Provide the (x, y) coordinate of the cell's center where the given text is located.  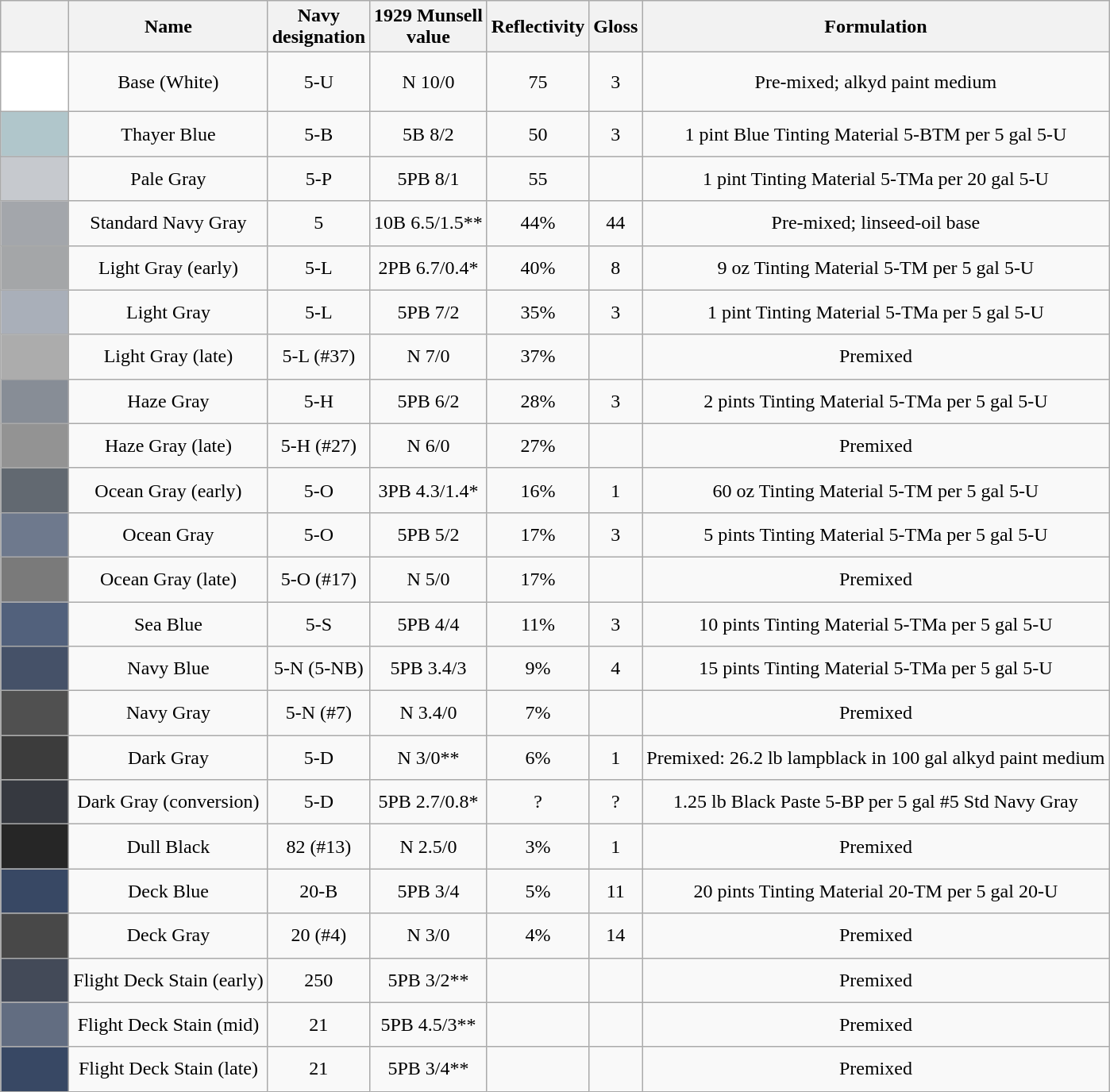
82 (#13) (318, 847)
44 (616, 223)
37% (538, 357)
Dark Gray (conversion) (168, 802)
2 pints Tinting Material 5-TMa per 5 gal 5-U (876, 401)
Flight Deck Stain (mid) (168, 1024)
5PB 2.7/0.8* (429, 802)
Navy Blue (168, 669)
5-S (318, 624)
1 pint Tinting Material 5-TMa per 20 gal 5-U (876, 179)
5-P (318, 179)
Pale Gray (168, 179)
250 (318, 980)
Flight Deck Stain (early) (168, 980)
5PB 6/2 (429, 401)
5PB 3.4/3 (429, 669)
Navy Gray (168, 713)
Reflectivity (538, 27)
5PB 3/2** (429, 980)
5-B (318, 134)
5PB 8/1 (429, 179)
Light Gray (late) (168, 357)
N 3/0** (429, 758)
Deck Blue (168, 891)
16% (538, 490)
N 5/0 (429, 579)
9% (538, 669)
3PB 4.3/1.4* (429, 490)
N 7/0 (429, 357)
5PB 5/2 (429, 534)
Gloss (616, 27)
Premixed: 26.2 lb lampblack in 100 gal alkyd paint medium (876, 758)
20 (#4) (318, 936)
11% (538, 624)
Light Gray (168, 312)
7% (538, 713)
N 2.5/0 (429, 847)
55 (538, 179)
50 (538, 134)
10 pints Tinting Material 5-TMa per 5 gal 5-U (876, 624)
N 3.4/0 (429, 713)
Thayer Blue (168, 134)
5-N (#7) (318, 713)
6% (538, 758)
N 3/0 (429, 936)
1.25 lb Black Paste 5-BP per 5 gal #5 Std Navy Gray (876, 802)
2PB 6.7/0.4* (429, 268)
5-N (5-NB) (318, 669)
Ocean Gray (168, 534)
9 oz Tinting Material 5-TM per 5 gal 5-U (876, 268)
Deck Gray (168, 936)
5-O (#17) (318, 579)
5-H (318, 401)
5 (318, 223)
5B 8/2 (429, 134)
Ocean Gray (late) (168, 579)
1 pint Blue Tinting Material 5-BTM per 5 gal 5-U (876, 134)
Pre-mixed; linseed-oil base (876, 223)
44% (538, 223)
Pre-mixed; alkyd paint medium (876, 83)
5-L (#37) (318, 357)
Haze Gray (168, 401)
Standard Navy Gray (168, 223)
Name (168, 27)
N 10/0 (429, 83)
Haze Gray (late) (168, 446)
20-B (318, 891)
5PB 4/4 (429, 624)
11 (616, 891)
15 pints Tinting Material 5-TMa per 5 gal 5-U (876, 669)
75 (538, 83)
28% (538, 401)
27% (538, 446)
5PB 7/2 (429, 312)
35% (538, 312)
8 (616, 268)
40% (538, 268)
N 6/0 (429, 446)
5-H (#27) (318, 446)
Base (White) (168, 83)
14 (616, 936)
5 pints Tinting Material 5-TMa per 5 gal 5-U (876, 534)
Formulation (876, 27)
5PB 3/4 (429, 891)
Dark Gray (168, 758)
5PB 3/4** (429, 1069)
4 (616, 669)
Flight Deck Stain (late) (168, 1069)
5-U (318, 83)
60 oz Tinting Material 5-TM per 5 gal 5-U (876, 490)
1 pint Tinting Material 5-TMa per 5 gal 5-U (876, 312)
1929 Munsellvalue (429, 27)
Light Gray (early) (168, 268)
4% (538, 936)
Sea Blue (168, 624)
Navydesignation (318, 27)
5% (538, 891)
3% (538, 847)
10B 6.5/1.5** (429, 223)
Dull Black (168, 847)
20 pints Tinting Material 20-TM per 5 gal 20-U (876, 891)
5PB 4.5/3** (429, 1024)
Ocean Gray (early) (168, 490)
